Pinpoint the cell where the given text exists, returning its [X, Y] midpoint coordinate. 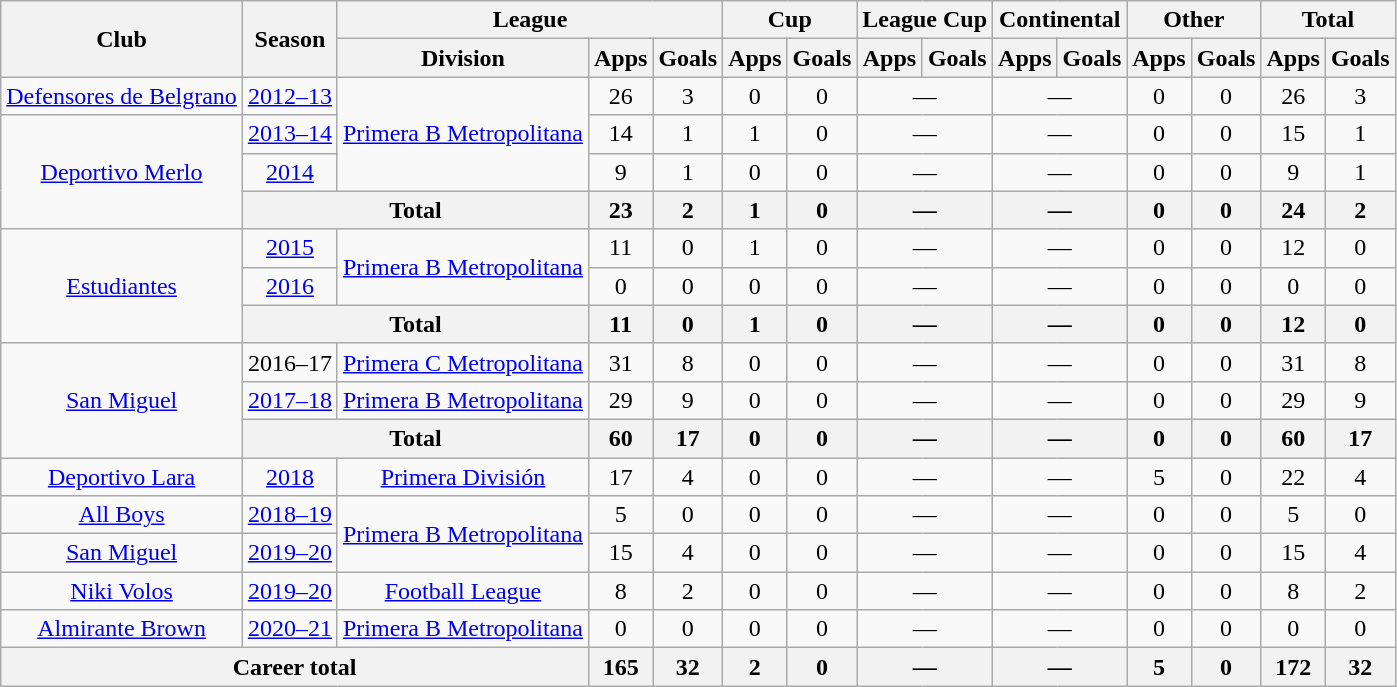
League Cup [925, 20]
172 [1293, 667]
Football League [462, 591]
24 [1293, 210]
2016–17 [290, 362]
2013–14 [290, 134]
Primera C Metropolitana [462, 362]
All Boys [122, 515]
2014 [290, 172]
165 [620, 667]
League [530, 20]
2015 [290, 248]
22 [1293, 477]
Estudiantes [122, 286]
2016 [290, 286]
Other [1194, 20]
2012–13 [290, 96]
Niki Volos [122, 591]
Season [290, 39]
2018–19 [290, 515]
Almirante Brown [122, 629]
2020–21 [290, 629]
14 [620, 134]
Defensores de Belgrano [122, 96]
2018 [290, 477]
Cup [790, 20]
Deportivo Merlo [122, 172]
Continental [1060, 20]
2017–18 [290, 400]
23 [620, 210]
Primera División [462, 477]
Deportivo Lara [122, 477]
Club [122, 39]
Career total [295, 667]
Division [462, 58]
